Provide the [X, Y] coordinate of the cell's center where the given text is located.  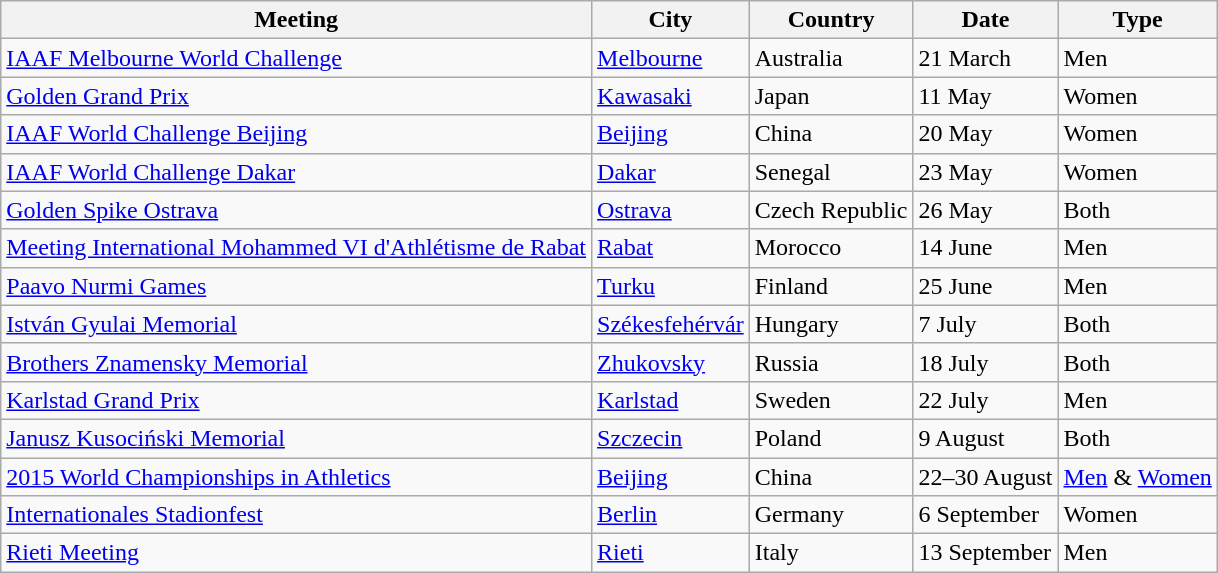
Italy [831, 553]
2015 World Championships in Athletics [296, 477]
Zhukovsky [671, 362]
City [671, 20]
Brothers Znamensky Memorial [296, 362]
Meeting International Mohammed VI d'Athlétisme de Rabat [296, 248]
22–30 August [986, 477]
Szczecin [671, 438]
6 September [986, 515]
Finland [831, 286]
Rieti [671, 553]
18 July [986, 362]
21 March [986, 58]
Melbourne [671, 58]
22 July [986, 400]
Russia [831, 362]
Rieti Meeting [296, 553]
Kawasaki [671, 96]
Senegal [831, 172]
Golden Grand Prix [296, 96]
IAAF World Challenge Beijing [296, 134]
Czech Republic [831, 210]
Japan [831, 96]
Karlstad Grand Prix [296, 400]
Poland [831, 438]
7 July [986, 324]
14 June [986, 248]
Country [831, 20]
Rabat [671, 248]
Sweden [831, 400]
Ostrava [671, 210]
Meeting [296, 20]
IAAF World Challenge Dakar [296, 172]
Internationales Stadionfest [296, 515]
9 August [986, 438]
Székesfehérvár [671, 324]
23 May [986, 172]
11 May [986, 96]
István Gyulai Memorial [296, 324]
Men & Women [1138, 477]
Turku [671, 286]
Hungary [831, 324]
Dakar [671, 172]
Germany [831, 515]
20 May [986, 134]
IAAF Melbourne World Challenge [296, 58]
Paavo Nurmi Games [296, 286]
13 September [986, 553]
Date [986, 20]
26 May [986, 210]
Type [1138, 20]
Australia [831, 58]
25 June [986, 286]
Janusz Kusociński Memorial [296, 438]
Golden Spike Ostrava [296, 210]
Berlin [671, 515]
Morocco [831, 248]
Karlstad [671, 400]
